Detect which cell encompasses the target text, then output its (X, Y) center coordinate. 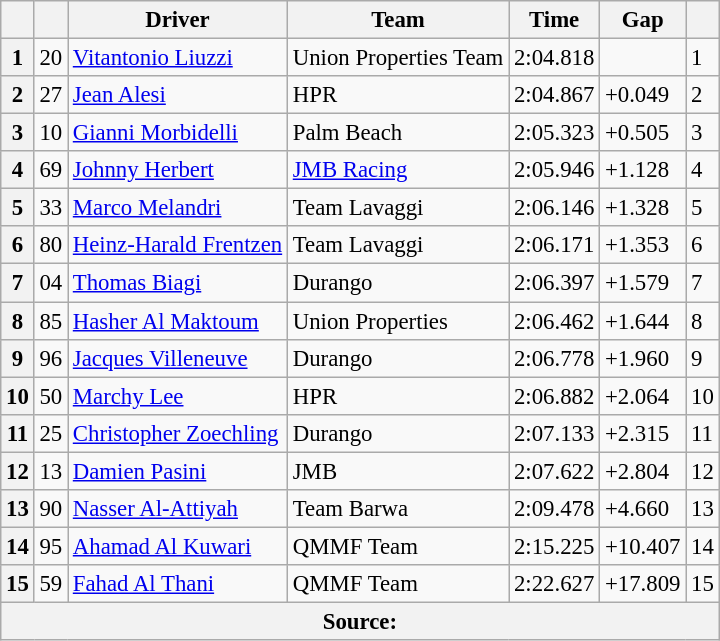
Source: (360, 621)
+1.644 (643, 321)
+2.064 (643, 396)
Gap (643, 20)
Vitantonio Liuzzi (178, 58)
Heinz-Harald Frentzen (178, 245)
+2.315 (643, 433)
2:06.778 (554, 358)
Marco Melandri (178, 208)
50 (50, 396)
2:07.133 (554, 433)
Christopher Zoechling (178, 433)
+2.804 (643, 471)
20 (50, 58)
Union Properties (398, 321)
2:06.882 (554, 396)
2:06.146 (554, 208)
Johnny Herbert (178, 170)
+1.960 (643, 358)
Jacques Villeneuve (178, 358)
+1.353 (643, 245)
Nasser Al-Attiyah (178, 509)
Union Properties Team (398, 58)
2:06.171 (554, 245)
Thomas Biagi (178, 283)
Damien Pasini (178, 471)
Palm Beach (398, 133)
2:06.462 (554, 321)
Gianni Morbidelli (178, 133)
+1.328 (643, 208)
69 (50, 170)
Team Barwa (398, 509)
Hasher Al Maktoum (178, 321)
Jean Alesi (178, 95)
59 (50, 584)
+10.407 (643, 546)
80 (50, 245)
Team (398, 20)
85 (50, 321)
Ahamad Al Kuwari (178, 546)
96 (50, 358)
Marchy Lee (178, 396)
+0.505 (643, 133)
33 (50, 208)
2:04.818 (554, 58)
+4.660 (643, 509)
90 (50, 509)
+1.128 (643, 170)
+17.809 (643, 584)
+1.579 (643, 283)
JMB Racing (398, 170)
Time (554, 20)
JMB (398, 471)
2:22.627 (554, 584)
2:04.867 (554, 95)
Fahad Al Thani (178, 584)
25 (50, 433)
2:07.622 (554, 471)
2:15.225 (554, 546)
2:06.397 (554, 283)
2:09.478 (554, 509)
+0.049 (643, 95)
Driver (178, 20)
2:05.946 (554, 170)
27 (50, 95)
04 (50, 283)
2:05.323 (554, 133)
95 (50, 546)
